Find where the given text appears and provide that cell's center as [x, y] coordinate. 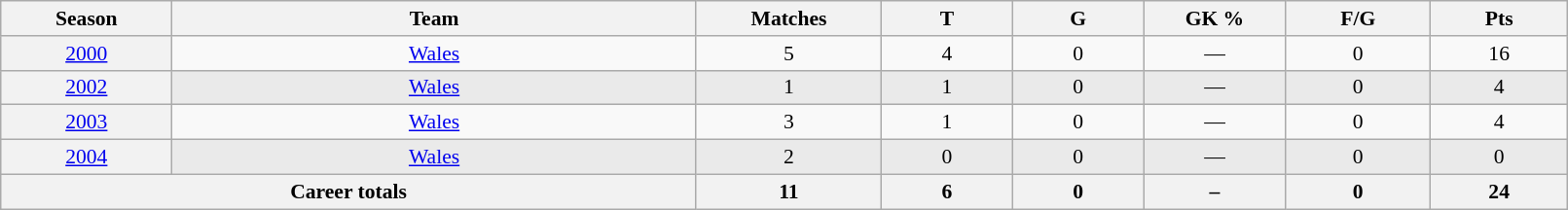
GK % [1215, 18]
5 [788, 53]
11 [788, 192]
16 [1499, 53]
– [1215, 192]
Team [434, 18]
T [948, 18]
24 [1499, 192]
Career totals [348, 192]
Season [87, 18]
2002 [87, 87]
G [1078, 18]
6 [948, 192]
Pts [1499, 18]
2000 [87, 53]
2003 [87, 122]
F/G [1358, 18]
2004 [87, 157]
3 [788, 122]
2 [788, 157]
Matches [788, 18]
